Return (X, Y) of the center of cell containing provided text 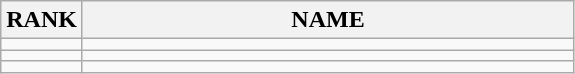
RANK (42, 20)
NAME (328, 20)
